Determine the [x, y] coordinate at the center of the cell enclosing the given text.  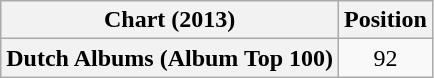
Dutch Albums (Album Top 100) [170, 58]
Position [386, 20]
Chart (2013) [170, 20]
92 [386, 58]
